Search for the cell housing the specified text and yield its (x, y) center coordinate. 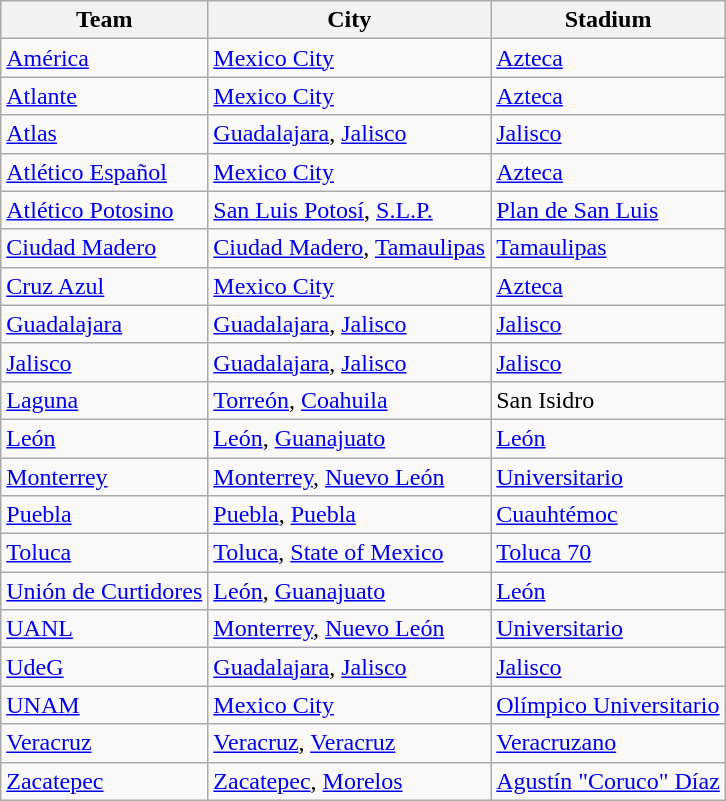
San Luis Potosí, S.L.P. (350, 210)
Zacatepec, Morelos (350, 781)
UNAM (104, 705)
Guadalajara (104, 324)
Agustín "Coruco" Díaz (608, 781)
Atlético Español (104, 172)
Ciudad Madero (104, 248)
Olímpico Universitario (608, 705)
Unión de Curtidores (104, 591)
América (104, 58)
Tamaulipas (608, 248)
Veracruz (104, 743)
Stadium (608, 20)
Veracruz, Veracruz (350, 743)
Zacatepec (104, 781)
Toluca 70 (608, 553)
UANL (104, 629)
Laguna (104, 400)
City (350, 20)
Veracruzano (608, 743)
Cruz Azul (104, 286)
Team (104, 20)
Plan de San Luis (608, 210)
Atlante (104, 96)
Cuauhtémoc (608, 515)
Atlético Potosino (104, 210)
Toluca (104, 553)
Monterrey (104, 477)
Ciudad Madero, Tamaulipas (350, 248)
San Isidro (608, 400)
Toluca, State of Mexico (350, 553)
Atlas (104, 134)
Puebla (104, 515)
Puebla, Puebla (350, 515)
Torreón, Coahuila (350, 400)
UdeG (104, 667)
